Detect which cell encompasses the target text, then output its (X, Y) center coordinate. 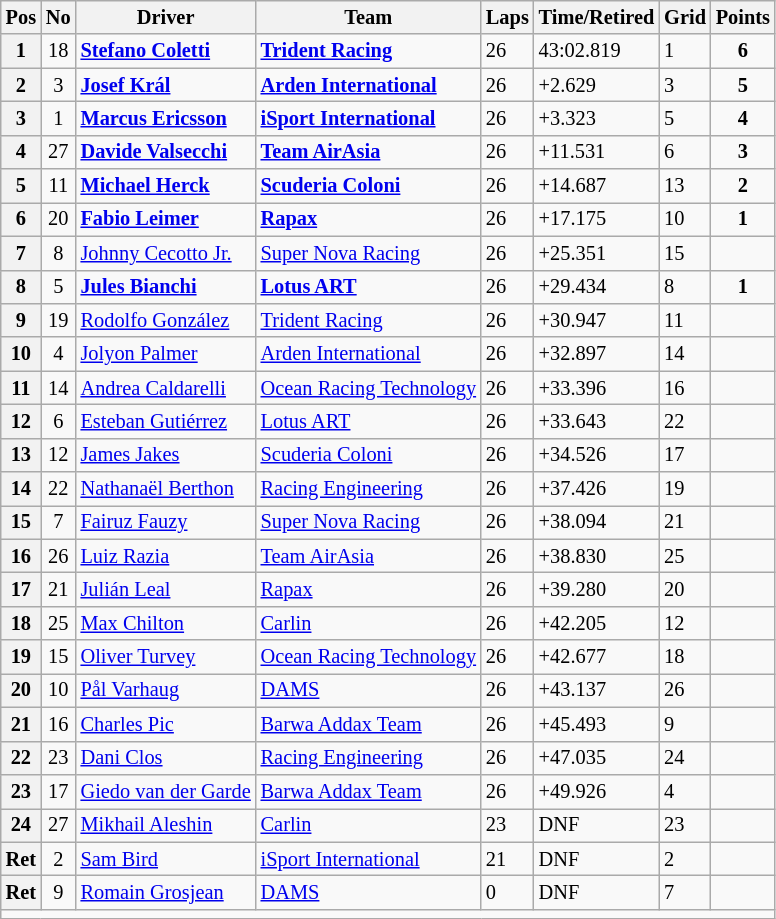
Team (368, 17)
Jules Bianchi (166, 287)
Oliver Turvey (166, 657)
+32.897 (597, 354)
Sam Bird (166, 859)
+49.926 (597, 791)
Esteban Gutiérrez (166, 421)
Julián Leal (166, 589)
+33.396 (597, 388)
+17.175 (597, 219)
Rodolfo González (166, 320)
+30.947 (597, 320)
+42.677 (597, 657)
Fairuz Fauzy (166, 522)
+29.434 (597, 287)
Johnny Cecotto Jr. (166, 253)
Romain Grosjean (166, 892)
+25.351 (597, 253)
Nathanaël Berthon (166, 489)
+42.205 (597, 623)
+38.830 (597, 556)
Pål Varhaug (166, 690)
Laps (508, 17)
+14.687 (597, 186)
No (58, 17)
+47.035 (597, 758)
Marcus Ericsson (166, 118)
Mikhail Aleshin (166, 825)
Time/Retired (597, 17)
Max Chilton (166, 623)
Driver (166, 17)
Stefano Coletti (166, 51)
James Jakes (166, 455)
+37.426 (597, 489)
Points (743, 17)
Charles Pic (166, 724)
+43.137 (597, 690)
+39.280 (597, 589)
+11.531 (597, 152)
Fabio Leimer (166, 219)
+38.094 (597, 522)
Davide Valsecchi (166, 152)
Grid (685, 17)
Pos (21, 17)
+33.643 (597, 421)
Dani Clos (166, 758)
Giedo van der Garde (166, 791)
+34.526 (597, 455)
+2.629 (597, 85)
Josef Král (166, 85)
Andrea Caldarelli (166, 388)
0 (508, 892)
Jolyon Palmer (166, 354)
Michael Herck (166, 186)
+3.323 (597, 118)
43:02.819 (597, 51)
+45.493 (597, 724)
Luiz Razia (166, 556)
